Capture the cell that displays the provided text and extract its (X, Y) central coordinate. 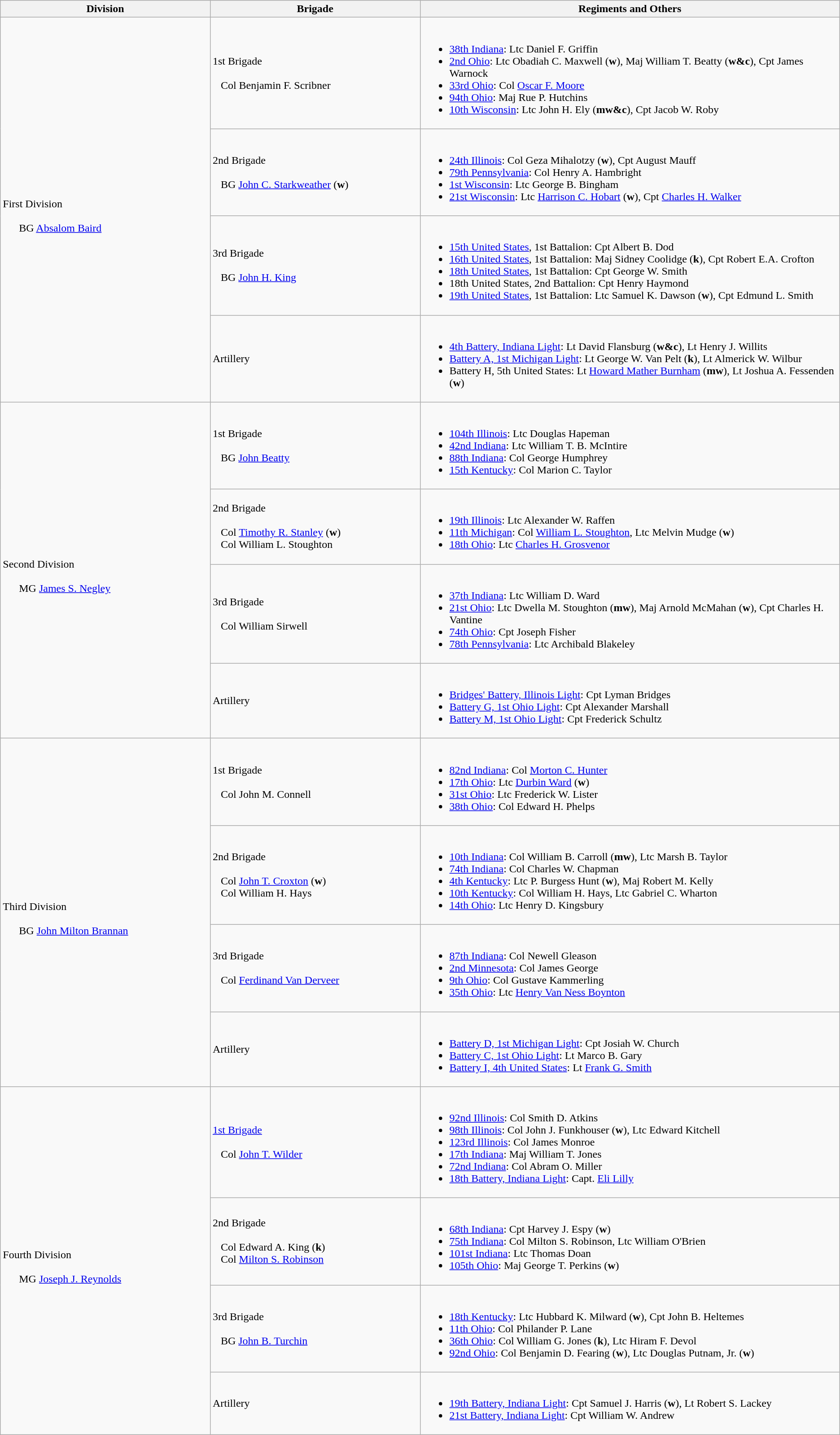
19th Illinois: Ltc Alexander W. Raffen11th Michigan: Col William L. Stoughton, Ltc Melvin Mudge (w)18th Ohio: Ltc Charles H. Grosvenor (630, 527)
2nd Brigade Col Timothy R. Stanley (w) Col William L. Stoughton (315, 527)
2nd Brigade BG John C. Starkweather (w) (315, 172)
3rd Brigade Col Ferdinand Van Derveer (315, 968)
Third Division BG John Milton Brannan (105, 912)
1st Brigade BG John Beatty (315, 446)
Division (105, 9)
3rd Brigade BG John H. King (315, 266)
1st Brigade Col John M. Connell (315, 782)
3rd Brigade BG John B. Turchin (315, 1329)
104th Illinois: Ltc Douglas Hapeman42nd Indiana: Ltc William T. B. McIntire88th Indiana: Col George Humphrey15th Kentucky: Col Marion C. Taylor (630, 446)
87th Indiana: Col Newell Gleason2nd Minnesota: Col James George9th Ohio: Col Gustave Kammerling35th Ohio: Ltc Henry Van Ness Boynton (630, 968)
19th Battery, Indiana Light: Cpt Samuel J. Harris (w), Lt Robert S. Lackey21st Battery, Indiana Light: Cpt William W. Andrew (630, 1404)
1st Brigade Col Benjamin F. Scribner (315, 73)
82nd Indiana: Col Morton C. Hunter17th Ohio: Ltc Durbin Ward (w)31st Ohio: Ltc Frederick W. Lister38th Ohio: Col Edward H. Phelps (630, 782)
Brigade (315, 9)
Second Division MG James S. Negley (105, 570)
3rd Brigade Col William Sirwell (315, 614)
1st Brigade Col John T. Wilder (315, 1142)
2nd Brigade Col Edward A. King (k) Col Milton S. Robinson (315, 1242)
2nd Brigade Col John T. Croxton (w) Col William H. Hays (315, 875)
First Division BG Absalom Baird (105, 210)
Battery D, 1st Michigan Light: Cpt Josiah W. ChurchBattery C, 1st Ohio Light: Lt Marco B. GaryBattery I, 4th United States: Lt Frank G. Smith (630, 1049)
Regiments and Others (630, 9)
Fourth Division MG Joseph J. Reynolds (105, 1261)
Bridges' Battery, Illinois Light: Cpt Lyman BridgesBattery G, 1st Ohio Light: Cpt Alexander MarshallBattery M, 1st Ohio Light: Cpt Frederick Schultz (630, 701)
